Capture the cell that displays the provided text and extract its [x, y] central coordinate. 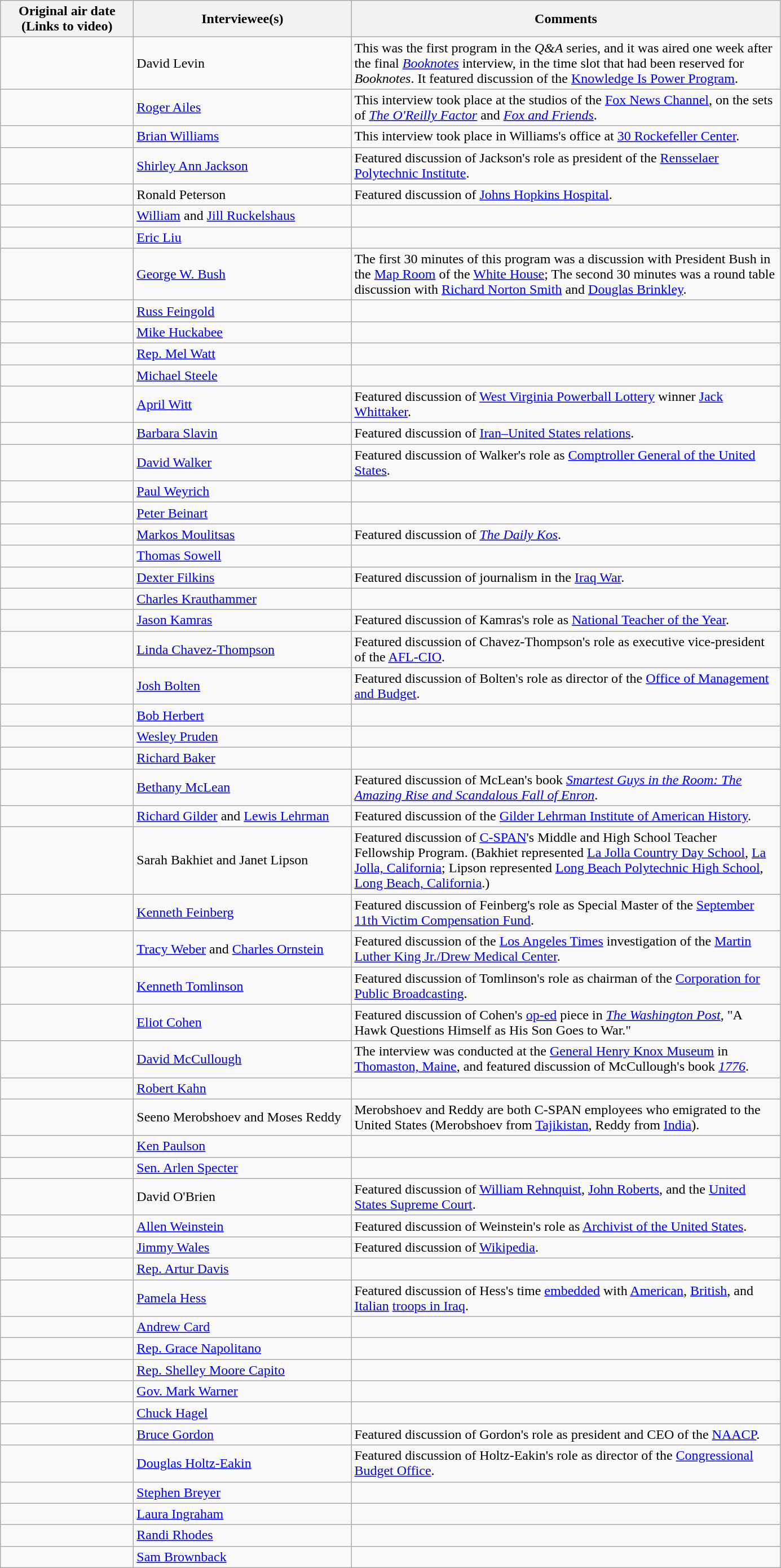
Featured discussion of the Gilder Lehrman Institute of American History. [566, 816]
Featured discussion of Jackson's role as president of the Rensselaer Polytechnic Institute. [566, 166]
Featured discussion of Wikipedia. [566, 1247]
Featured discussion of Weinstein's role as Archivist of the United States. [566, 1226]
Paul Weyrich [242, 492]
Tracy Weber and Charles Ornstein [242, 949]
Brian Williams [242, 136]
Featured discussion of Walker's role as Comptroller General of the United States. [566, 462]
Bethany McLean [242, 787]
Featured discussion of journalism in the Iraq War. [566, 577]
Featured discussion of West Virginia Powerball Lottery winner Jack Whittaker. [566, 405]
Randi Rhodes [242, 1535]
David McCullough [242, 1059]
Richard Gilder and Lewis Lehrman [242, 816]
Original air date(Links to video) [67, 19]
Eliot Cohen [242, 1023]
Featured discussion of the Los Angeles Times investigation of the Martin Luther King Jr./Drew Medical Center. [566, 949]
Featured discussion of Bolten's role as director of the Office of Management and Budget. [566, 686]
Featured discussion of Feinberg's role as Special Master of the September 11th Victim Compensation Fund. [566, 912]
Wesley Pruden [242, 736]
Pamela Hess [242, 1298]
Markos Moulitsas [242, 535]
Featured discussion of McLean's book Smartest Guys in the Room: The Amazing Rise and Scandalous Fall of Enron. [566, 787]
David Levin [242, 63]
Featured discussion of Chavez-Thompson's role as executive vice-president of the AFL-CIO. [566, 650]
Featured discussion of Kamras's role as National Teacher of the Year. [566, 620]
George W. Bush [242, 274]
Rep. Shelley Moore Capito [242, 1370]
Ken Paulson [242, 1146]
Seeno Merobshoev and Moses Reddy [242, 1118]
Peter Beinart [242, 513]
Gov. Mark Warner [242, 1392]
Barbara Slavin [242, 434]
Comments [566, 19]
Douglas Holtz-Eakin [242, 1464]
Laura Ingraham [242, 1514]
Stephen Breyer [242, 1492]
Interviewee(s) [242, 19]
Bruce Gordon [242, 1434]
Featured discussion of Johns Hopkins Hospital. [566, 195]
Thomas Sowell [242, 556]
Shirley Ann Jackson [242, 166]
Charles Krauthammer [242, 599]
David O'Brien [242, 1196]
Bob Herbert [242, 715]
Eric Liu [242, 237]
Sam Brownback [242, 1557]
Merobshoev and Reddy are both C-SPAN employees who emigrated to the United States (Merobshoev from Tajikistan, Reddy from India). [566, 1118]
Rep. Grace Napolitano [242, 1349]
Allen Weinstein [242, 1226]
Linda Chavez-Thompson [242, 650]
Featured discussion of Tomlinson's role as chairman of the Corporation for Public Broadcasting. [566, 986]
Jimmy Wales [242, 1247]
Mike Huckabee [242, 332]
Dexter Filkins [242, 577]
This interview took place at the studios of the Fox News Channel, on the sets of The O'Reilly Factor and Fox and Friends. [566, 107]
April Witt [242, 405]
Featured discussion of Holtz-Eakin's role as director of the Congressional Budget Office. [566, 1464]
Featured discussion of The Daily Kos. [566, 535]
Rep. Artur Davis [242, 1269]
The interview was conducted at the General Henry Knox Museum in Thomaston, Maine, and featured discussion of McCullough's book 1776. [566, 1059]
Featured discussion of William Rehnquist, John Roberts, and the United States Supreme Court. [566, 1196]
Chuck Hagel [242, 1413]
Featured discussion of Hess's time embedded with American, British, and Italian troops in Iraq. [566, 1298]
Ronald Peterson [242, 195]
Kenneth Tomlinson [242, 986]
Robert Kahn [242, 1088]
Josh Bolten [242, 686]
This interview took place in Williams's office at 30 Rockefeller Center. [566, 136]
Featured discussion of Gordon's role as president and CEO of the NAACP. [566, 1434]
Russ Feingold [242, 311]
Rep. Mel Watt [242, 354]
Featured discussion of Iran–United States relations. [566, 434]
Kenneth Feinberg [242, 912]
David Walker [242, 462]
Andrew Card [242, 1327]
Roger Ailes [242, 107]
Michael Steele [242, 375]
Featured discussion of Cohen's op-ed piece in The Washington Post, "A Hawk Questions Himself as His Son Goes to War." [566, 1023]
Jason Kamras [242, 620]
Sarah Bakhiet and Janet Lipson [242, 860]
Sen. Arlen Specter [242, 1168]
William and Jill Ruckelshaus [242, 216]
Richard Baker [242, 758]
